For the text-containing cell, return its midpoint in [x, y] coordinate format. 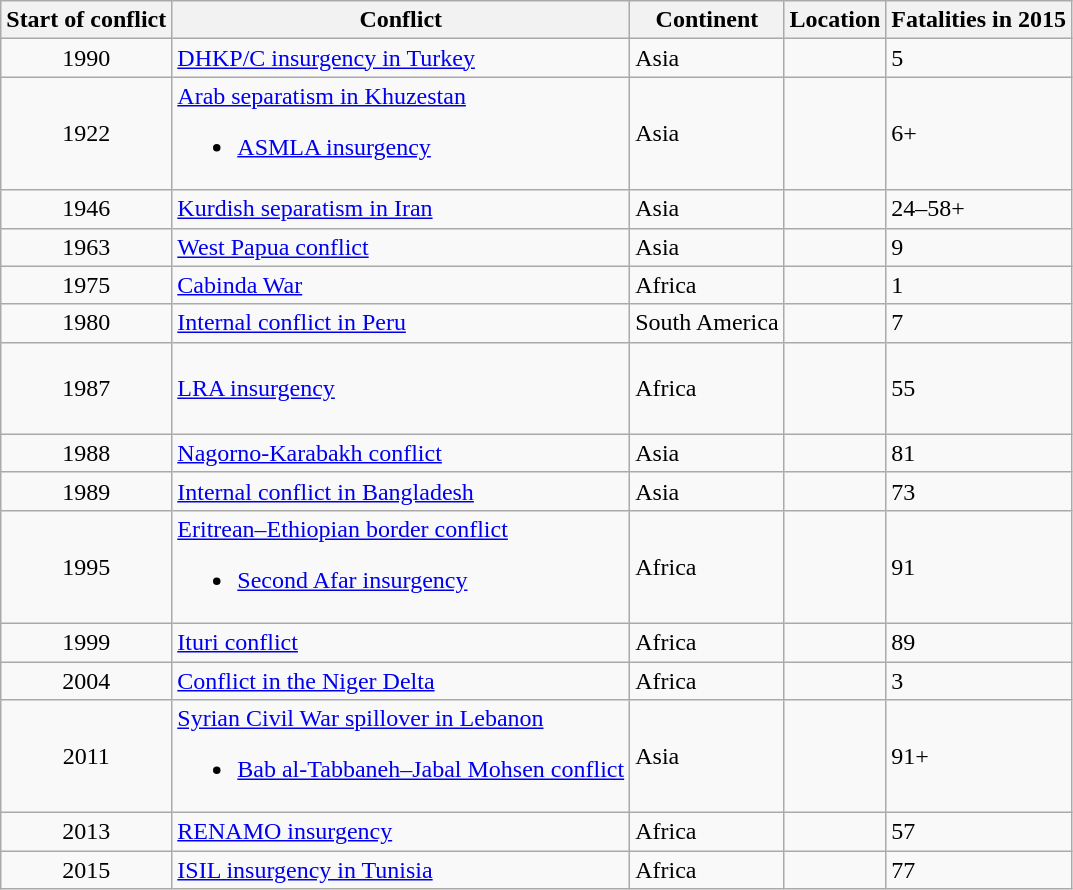
5 [979, 58]
LRA insurgency [401, 388]
Continent [707, 20]
Start of conflict [86, 20]
1987 [86, 388]
1980 [86, 323]
9 [979, 247]
Nagorno-Karabakh conflict [401, 453]
Kurdish separatism in Iran [401, 209]
ISIL insurgency in Tunisia [401, 870]
Eritrean–Ethiopian border conflictSecond Afar insurgency [401, 566]
1990 [86, 58]
2011 [86, 756]
55 [979, 388]
1 [979, 285]
77 [979, 870]
Conflict in the Niger Delta [401, 681]
Arab separatism in KhuzestanASMLA insurgency [401, 134]
1922 [86, 134]
DHKP/C insurgency in Turkey [401, 58]
1963 [86, 247]
24–58+ [979, 209]
1999 [86, 642]
Fatalities in 2015 [979, 20]
1975 [86, 285]
South America [707, 323]
91 [979, 566]
Location [835, 20]
73 [979, 491]
Internal conflict in Bangladesh [401, 491]
91+ [979, 756]
West Papua conflict [401, 247]
Ituri conflict [401, 642]
1946 [86, 209]
3 [979, 681]
81 [979, 453]
1995 [86, 566]
89 [979, 642]
Internal conflict in Peru [401, 323]
7 [979, 323]
RENAMO insurgency [401, 832]
Syrian Civil War spillover in LebanonBab al-Tabbaneh–Jabal Mohsen conflict [401, 756]
Conflict [401, 20]
1988 [86, 453]
2015 [86, 870]
57 [979, 832]
Cabinda War [401, 285]
6+ [979, 134]
2004 [86, 681]
1989 [86, 491]
2013 [86, 832]
